Output the (X, Y) coordinate of the center of the cell containing the given text.  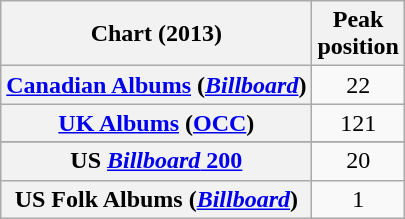
US Billboard 200 (156, 161)
Chart (2013) (156, 34)
Peakposition (358, 34)
22 (358, 85)
121 (358, 123)
US Folk Albums (Billboard) (156, 199)
1 (358, 199)
20 (358, 161)
UK Albums (OCC) (156, 123)
Canadian Albums (Billboard) (156, 85)
